Capture the cell that displays the provided text and extract its [X, Y] central coordinate. 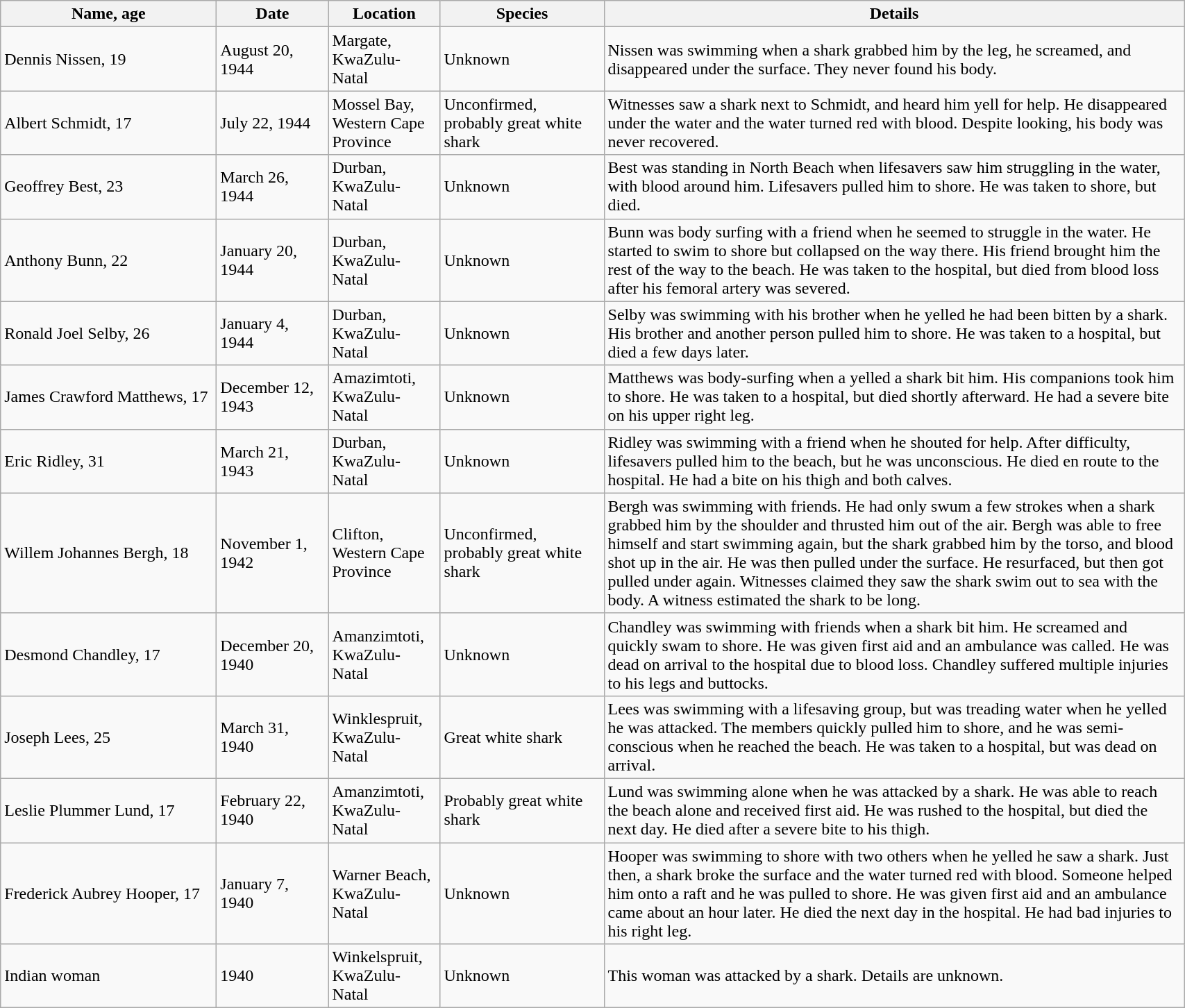
This woman was attacked by a shark. Details are unknown. [894, 976]
March 21, 1943 [272, 461]
Winklespruit, KwaZulu-Natal [385, 737]
Details [894, 14]
January 7, 1940 [272, 893]
Species [522, 14]
Name, age [108, 14]
Date [272, 14]
Winkelspruit, KwaZulu-Natal [385, 976]
Probably great white shark [522, 810]
Leslie Plummer Lund, 17 [108, 810]
Indian woman [108, 976]
January 20, 1944 [272, 260]
1940 [272, 976]
Albert Schmidt, 17 [108, 123]
July 22, 1944 [272, 123]
Clifton, Western Cape Province [385, 553]
March 31, 1940 [272, 737]
Nissen was swimming when a shark grabbed him by the leg, he screamed, and disappeared under the surface. They never found his body. [894, 59]
Mossel Bay, Western Cape Province [385, 123]
January 4, 1944 [272, 333]
August 20, 1944 [272, 59]
James Crawford Matthews, 17 [108, 397]
Warner Beach, KwaZulu-Natal [385, 893]
Location [385, 14]
Dennis Nissen, 19 [108, 59]
December 20, 1940 [272, 654]
Margate, KwaZulu-Natal [385, 59]
Geoffrey Best, 23 [108, 187]
Great white shark [522, 737]
March 26, 1944 [272, 187]
February 22, 1940 [272, 810]
December 12, 1943 [272, 397]
Ronald Joel Selby, 26 [108, 333]
Willem Johannes Bergh, 18 [108, 553]
Eric Ridley, 31 [108, 461]
Desmond Chandley, 17 [108, 654]
November 1, 1942 [272, 553]
Anthony Bunn, 22 [108, 260]
Amazimtoti, KwaZulu-Natal [385, 397]
Frederick Aubrey Hooper, 17 [108, 893]
Joseph Lees, 25 [108, 737]
